Output the [x, y] coordinate of the center of the cell containing the given text.  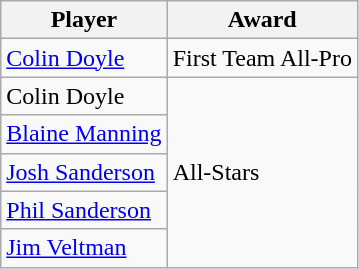
All-Stars [262, 172]
Josh Sanderson [84, 172]
Award [262, 20]
Phil Sanderson [84, 210]
First Team All-Pro [262, 58]
Blaine Manning [84, 134]
Jim Veltman [84, 248]
Player [84, 20]
